Identify which cell holds the provided text, then report its (x, y) central coordinate. 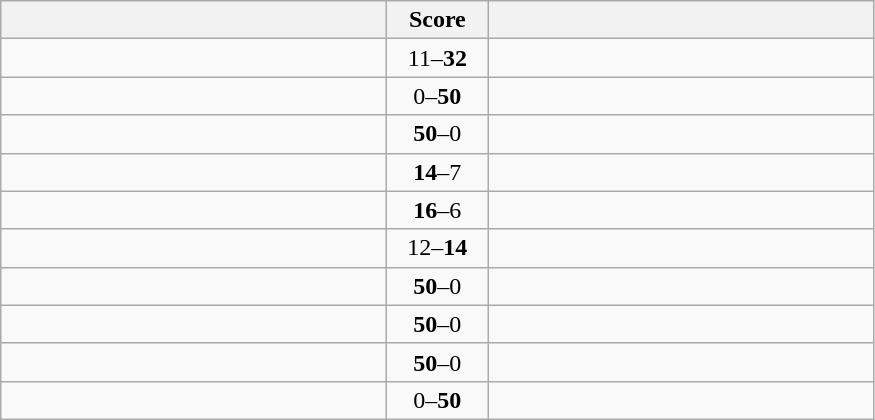
16–6 (438, 210)
11–32 (438, 58)
12–14 (438, 248)
14–7 (438, 172)
Score (438, 20)
